Pinpoint the cell where the given text exists, returning its (X, Y) midpoint coordinate. 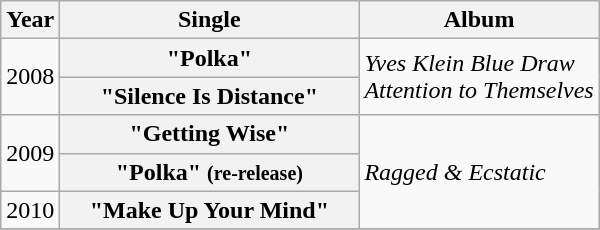
"Polka" (210, 58)
2008 (30, 77)
"Polka" (re-release) (210, 172)
Album (479, 20)
2010 (30, 210)
Year (30, 20)
"Getting Wise" (210, 134)
2009 (30, 153)
Ragged & Ecstatic (479, 172)
Yves Klein Blue DrawAttention to Themselves (479, 77)
"Silence Is Distance" (210, 96)
Single (210, 20)
"Make Up Your Mind" (210, 210)
